Capture the cell that displays the provided text and extract its [X, Y] central coordinate. 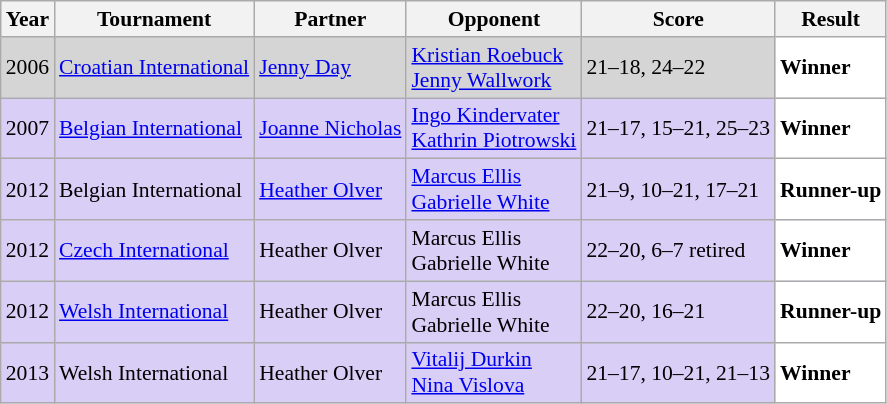
22–20, 16–21 [678, 312]
2006 [28, 68]
Kristian Roebuck Jenny Wallwork [494, 68]
21–17, 15–21, 25–23 [678, 128]
Tournament [154, 19]
21–9, 10–21, 17–21 [678, 190]
Vitalij Durkin Nina Vislova [494, 372]
Ingo Kindervater Kathrin Piotrowski [494, 128]
Joanne Nicholas [330, 128]
22–20, 6–7 retired [678, 250]
21–18, 24–22 [678, 68]
Czech International [154, 250]
2007 [28, 128]
Opponent [494, 19]
21–17, 10–21, 21–13 [678, 372]
Result [830, 19]
Partner [330, 19]
Croatian International [154, 68]
2013 [28, 372]
Jenny Day [330, 68]
Year [28, 19]
Score [678, 19]
